Scan for the cell matching the given text and deliver its (x, y) coordinate at center. 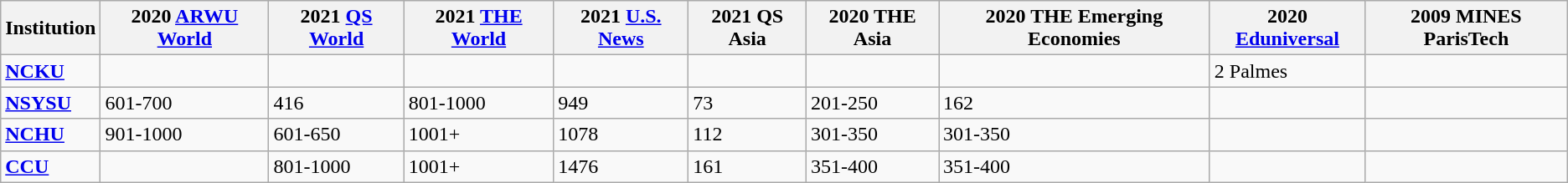
2020 Eduniversal (1287, 28)
162 (1074, 103)
CCU (50, 166)
901-1000 (184, 135)
416 (337, 103)
Institution (50, 28)
601-700 (184, 103)
2009 MINES ParisTech (1467, 28)
2021 U.S. News (622, 28)
NCHU (50, 135)
2020 THE Asia (873, 28)
2021 QS World (337, 28)
NSYSU (50, 103)
1078 (622, 135)
73 (747, 103)
601-650 (337, 135)
NCKU (50, 71)
2020 THE Emerging Economies (1074, 28)
1476 (622, 166)
2021 QS Asia (747, 28)
201-250 (873, 103)
2 Palmes (1287, 71)
2021 THE World (478, 28)
112 (747, 135)
949 (622, 103)
2020 ARWU World (184, 28)
161 (747, 166)
